Search for the cell housing the specified text and yield its [x, y] center coordinate. 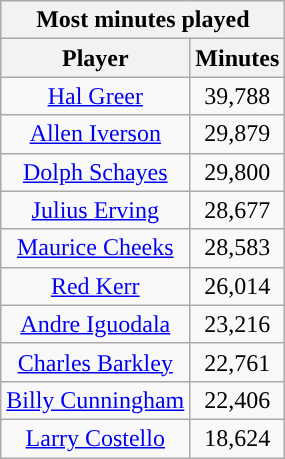
Allen Iverson [96, 134]
Dolph Schayes [96, 172]
18,624 [238, 438]
28,677 [238, 210]
26,014 [238, 286]
39,788 [238, 96]
Player [96, 58]
Larry Costello [96, 438]
29,879 [238, 134]
Red Kerr [96, 286]
29,800 [238, 172]
Julius Erving [96, 210]
28,583 [238, 248]
Andre Iguodala [96, 324]
Minutes [238, 58]
Most minutes played [143, 20]
23,216 [238, 324]
Maurice Cheeks [96, 248]
22,761 [238, 362]
Billy Cunningham [96, 400]
Charles Barkley [96, 362]
Hal Greer [96, 96]
22,406 [238, 400]
